Extract the [x, y] coordinate from the center of the cell holding the provided text.  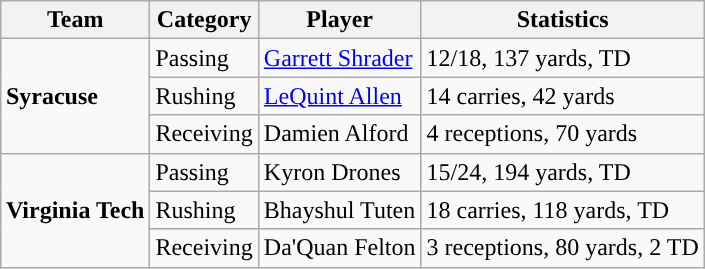
Player [340, 20]
Da'Quan Felton [340, 248]
Virginia Tech [75, 210]
Team [75, 20]
Syracuse [75, 96]
3 receptions, 80 yards, 2 TD [562, 248]
4 receptions, 70 yards [562, 134]
15/24, 194 yards, TD [562, 172]
14 carries, 42 yards [562, 96]
LeQuint Allen [340, 96]
Damien Alford [340, 134]
18 carries, 118 yards, TD [562, 210]
12/18, 137 yards, TD [562, 58]
Bhayshul Tuten [340, 210]
Kyron Drones [340, 172]
Category [204, 20]
Statistics [562, 20]
Garrett Shrader [340, 58]
